Extract the (x, y) coordinate from the center of the cell holding the provided text.  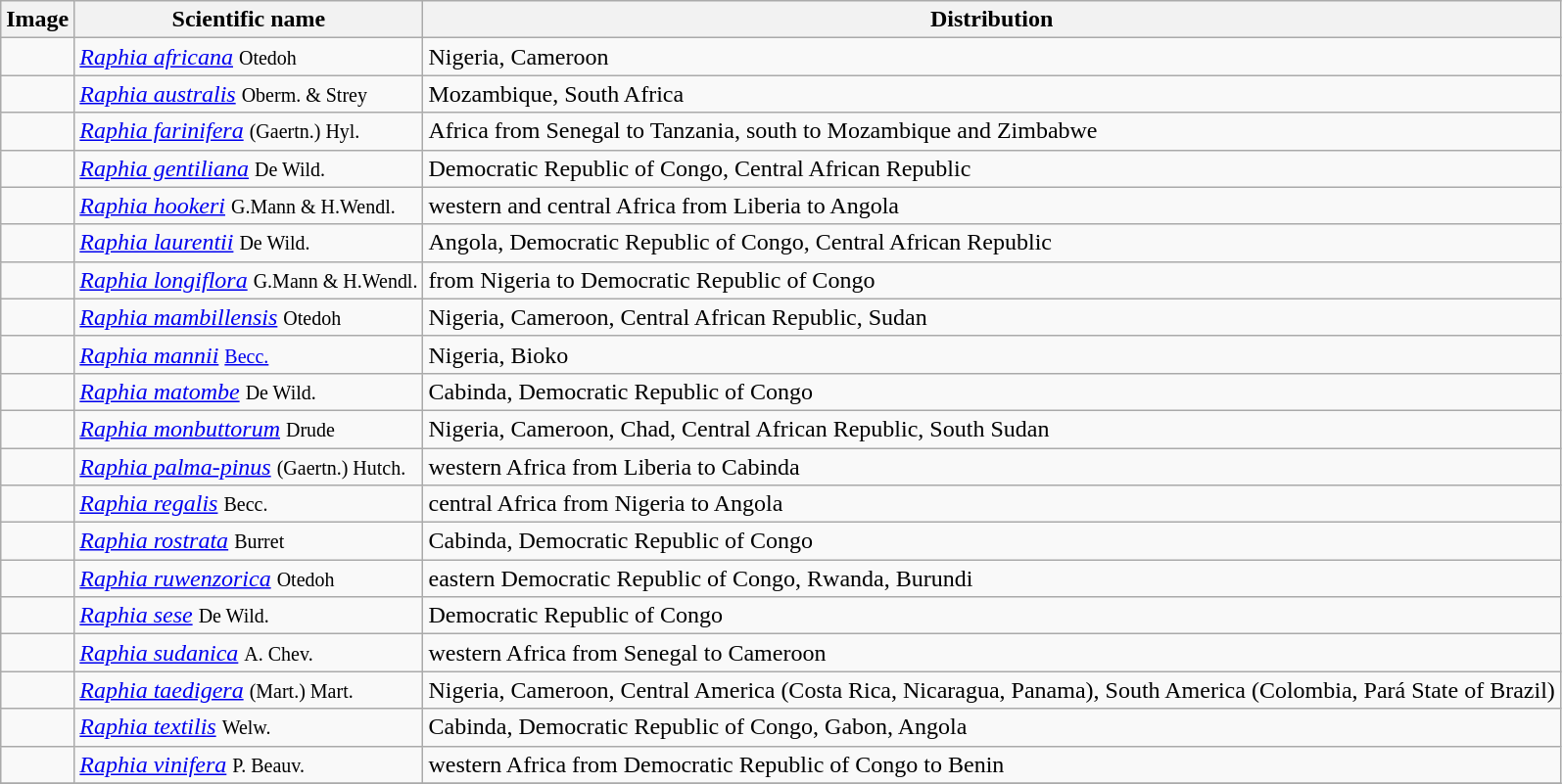
Raphia hookeri G.Mann & H.Wendl. (249, 206)
from Nigeria to Democratic Republic of Congo (991, 280)
Raphia australis Oberm. & Strey (249, 94)
Nigeria, Cameroon, Central America (Costa Rica, Nicaragua, Panama), South America (Colombia, Pará State of Brazil) (991, 690)
Democratic Republic of Congo, Central African Republic (991, 168)
central Africa from Nigeria to Angola (991, 504)
Raphia ruwenzorica Otedoh (249, 578)
Nigeria, Bioko (991, 354)
Distribution (991, 20)
Nigeria, Cameroon, Chad, Central African Republic, South Sudan (991, 429)
Raphia rostrata Burret (249, 541)
western Africa from Liberia to Cabinda (991, 467)
Raphia longiflora G.Mann & H.Wendl. (249, 280)
Africa from Senegal to Tanzania, south to Mozambique and Zimbabwe (991, 131)
Raphia farinifera (Gaertn.) Hyl. (249, 131)
eastern Democratic Republic of Congo, Rwanda, Burundi (991, 578)
Raphia sese De Wild. (249, 616)
Scientific name (249, 20)
Raphia textilis Welw. (249, 727)
Raphia vinifera P. Beauv. (249, 764)
Raphia gentiliana De Wild. (249, 168)
Raphia matombe De Wild. (249, 392)
Raphia regalis Becc. (249, 504)
Cabinda, Democratic Republic of Congo, Gabon, Angola (991, 727)
Raphia mambillensis Otedoh (249, 317)
Angola, Democratic Republic of Congo, Central African Republic (991, 243)
Raphia mannii Becc. (249, 354)
Raphia monbuttorum Drude (249, 429)
Nigeria, Cameroon (991, 57)
Raphia africana Otedoh (249, 57)
Raphia sudanica A. Chev. (249, 653)
Image (37, 20)
western and central Africa from Liberia to Angola (991, 206)
Raphia laurentii De Wild. (249, 243)
Nigeria, Cameroon, Central African Republic, Sudan (991, 317)
Mozambique, South Africa (991, 94)
western Africa from Democratic Republic of Congo to Benin (991, 764)
Raphia palma-pinus (Gaertn.) Hutch. (249, 467)
Raphia taedigera (Mart.) Mart. (249, 690)
western Africa from Senegal to Cameroon (991, 653)
Democratic Republic of Congo (991, 616)
